Output the [X, Y] coordinate of the center of the cell containing the given text.  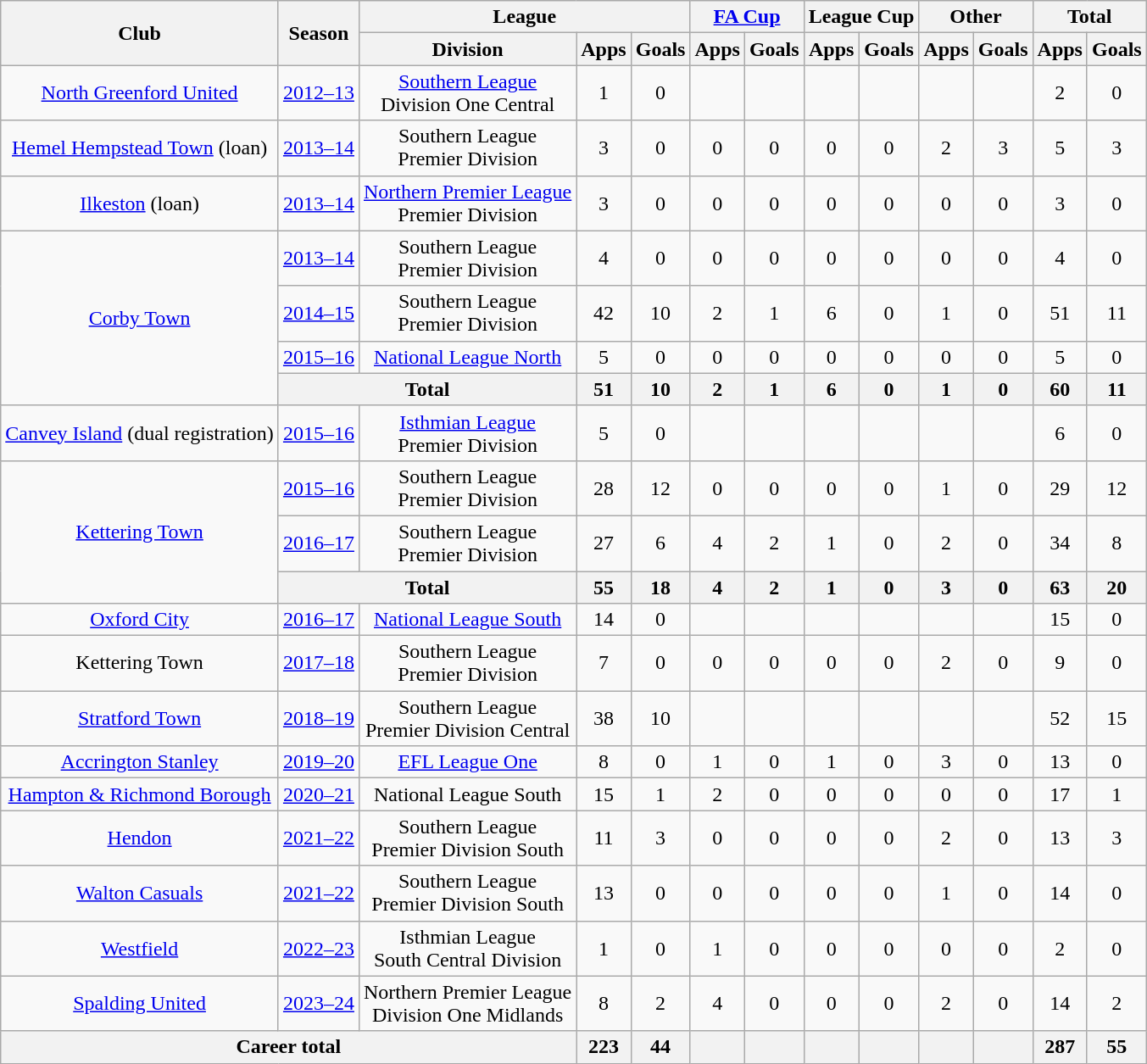
17 [1060, 794]
2017–18 [319, 663]
20 [1116, 588]
287 [1060, 1047]
2019–20 [319, 762]
National League North [467, 357]
60 [1060, 389]
Hampton & Richmond Borough [140, 794]
Northern Premier LeaguePremier Division [467, 203]
Hendon [140, 838]
Season [319, 33]
Northern Premier LeagueDivision One Midlands [467, 1004]
FA Cup [747, 17]
Southern LeaguePremier Division Central [467, 719]
2018–19 [319, 719]
Accrington Stanley [140, 762]
9 [1060, 663]
Spalding United [140, 1004]
Isthmian LeaguePremier Division [467, 432]
52 [1060, 719]
North Greenford United [140, 93]
Oxford City [140, 620]
Stratford Town [140, 719]
Isthmian LeagueSouth Central Division [467, 948]
38 [604, 719]
Club [140, 33]
Canvey Island (dual registration) [140, 432]
29 [1060, 488]
Hemel Hempstead Town (loan) [140, 148]
2020–21 [319, 794]
223 [604, 1047]
Southern LeagueDivision One Central [467, 93]
Other [976, 17]
Ilkeston (loan) [140, 203]
42 [604, 314]
27 [604, 543]
2014–15 [319, 314]
63 [1060, 588]
Division [467, 49]
2012–13 [319, 93]
Westfield [140, 948]
League [524, 17]
28 [604, 488]
44 [660, 1047]
Corby Town [140, 318]
2023–24 [319, 1004]
Walton Casuals [140, 894]
2022–23 [319, 948]
7 [604, 663]
34 [1060, 543]
Career total [288, 1047]
League Cup [861, 17]
EFL League One [467, 762]
18 [660, 588]
